Find where the given text appears and provide that cell's center as (X, Y) coordinate. 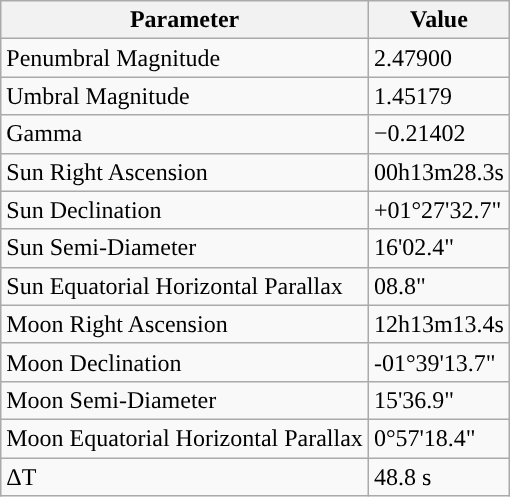
Moon Declination (185, 362)
1.45179 (438, 96)
Moon Semi-Diameter (185, 400)
00h13m28.3s (438, 172)
Gamma (185, 134)
Moon Equatorial Horizontal Parallax (185, 438)
ΔT (185, 477)
Umbral Magnitude (185, 96)
15'36.9" (438, 400)
Penumbral Magnitude (185, 58)
Sun Declination (185, 210)
Parameter (185, 20)
Moon Right Ascension (185, 324)
-01°39'13.7" (438, 362)
0°57'18.4" (438, 438)
Sun Right Ascension (185, 172)
12h13m13.4s (438, 324)
08.8" (438, 286)
2.47900 (438, 58)
48.8 s (438, 477)
−0.21402 (438, 134)
Value (438, 20)
Sun Semi-Diameter (185, 248)
16'02.4" (438, 248)
+01°27'32.7" (438, 210)
Sun Equatorial Horizontal Parallax (185, 286)
